Return the [X, Y] coordinate for the center point of the cell that contains the specified text.  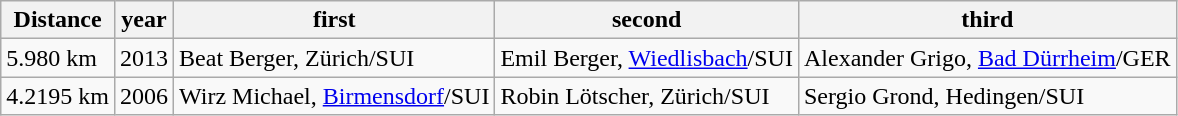
5.980 km [58, 58]
year [144, 20]
2006 [144, 96]
Emil Berger, Wiedlisbach/SUI [647, 58]
Wirz Michael, Birmensdorf/SUI [334, 96]
second [647, 20]
first [334, 20]
Sergio Grond, Hedingen/SUI [987, 96]
Distance [58, 20]
Beat Berger, Zürich/SUI [334, 58]
4.2195 km [58, 96]
2013 [144, 58]
Alexander Grigo, Bad Dürrheim/GER [987, 58]
Robin Lötscher, Zürich/SUI [647, 96]
third [987, 20]
